Search for the cell housing the specified text and yield its (x, y) center coordinate. 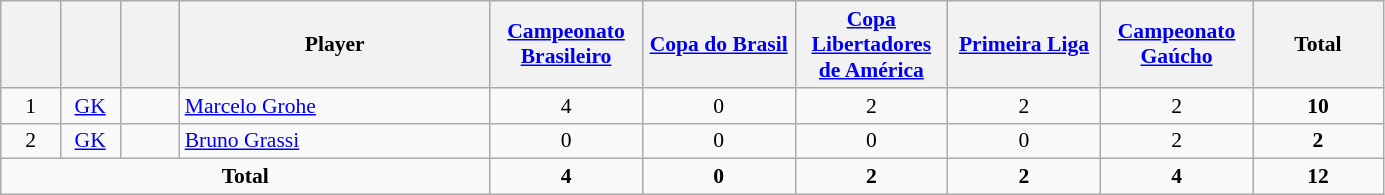
12 (1318, 177)
10 (1318, 106)
Copa do Brasil (718, 44)
1 (31, 106)
Bruno Grassi (335, 141)
Campeonato Gaúcho (1176, 44)
Primeira Liga (1024, 44)
Campeonato Brasileiro (566, 44)
Player (335, 44)
Marcelo Grohe (335, 106)
Copa Libertadores de América (872, 44)
